For the text-containing cell, return its midpoint in [x, y] coordinate format. 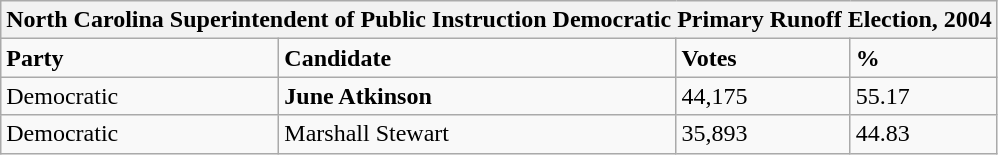
North Carolina Superintendent of Public Instruction Democratic Primary Runoff Election, 2004 [500, 20]
44,175 [763, 96]
June Atkinson [478, 96]
Party [140, 58]
Marshall Stewart [478, 134]
35,893 [763, 134]
% [924, 58]
Candidate [478, 58]
55.17 [924, 96]
Votes [763, 58]
44.83 [924, 134]
